Locate the cell with the specified text and output its (x, y) center coordinate. 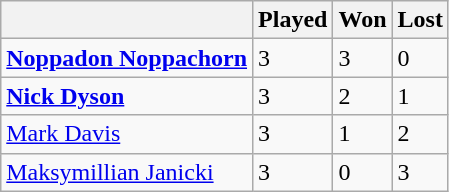
Mark Davis (127, 134)
Lost (420, 20)
Played (293, 20)
Maksymillian Janicki (127, 172)
Noppadon Noppachorn (127, 58)
Nick Dyson (127, 96)
Won (362, 20)
